Detect which cell encompasses the target text, then output its [X, Y] center coordinate. 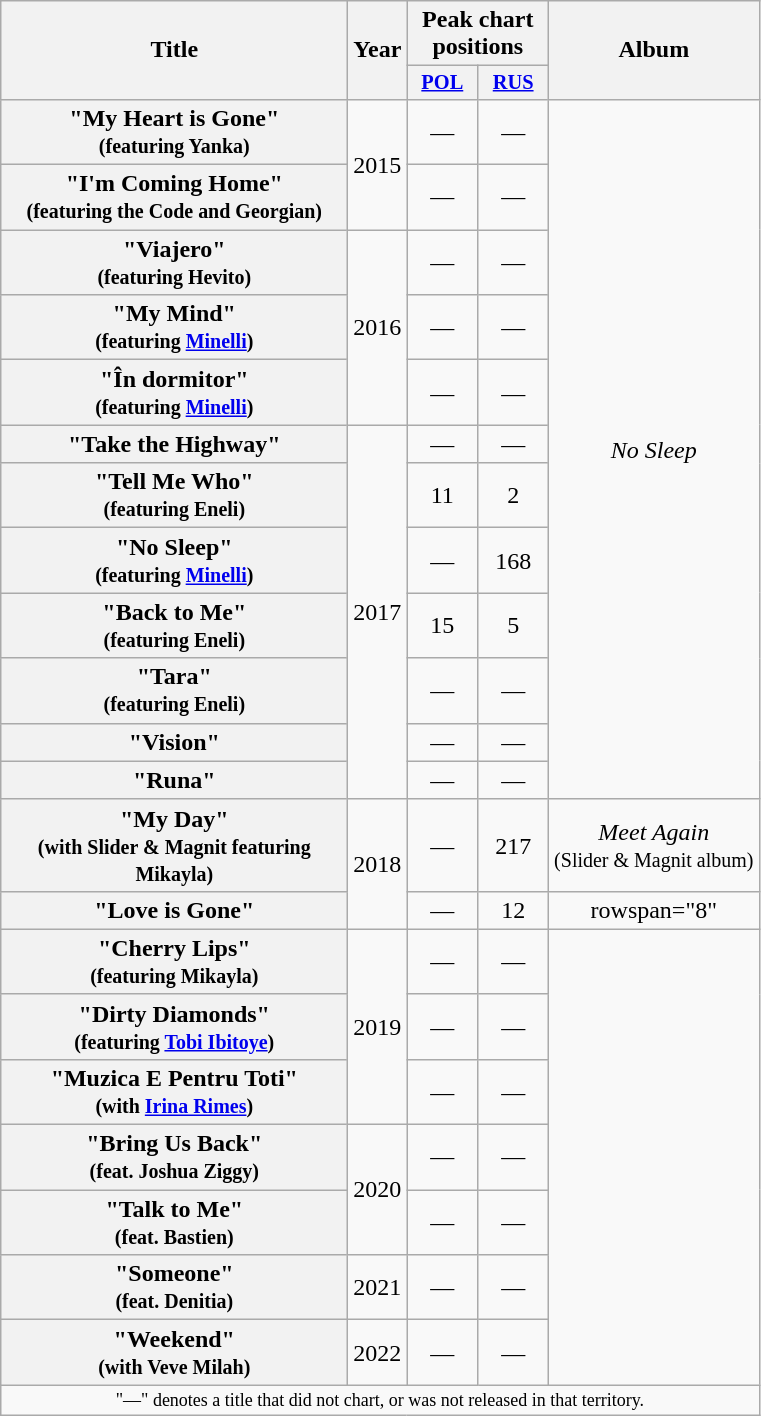
"No Sleep"(featuring Minelli) [174, 560]
"Take the Highway" [174, 444]
POL [442, 83]
RUS [514, 83]
"În dormitor"(featuring Minelli) [174, 392]
"Vision" [174, 742]
"Talk to Me"(feat. Bastien) [174, 1222]
Album [654, 50]
"Dirty Diamonds"(featuring Tobi Ibitoye) [174, 1026]
12 [514, 910]
5 [514, 626]
Title [174, 50]
2020 [378, 1190]
"Back to Me"(featuring Eneli) [174, 626]
"Cherry Lips"(featuring Mikayla) [174, 962]
2017 [378, 612]
"I'm Coming Home"(featuring the Code and Georgian) [174, 198]
2018 [378, 864]
"Tara"(featuring Eneli) [174, 690]
"Someone"(feat. Denitia) [174, 1288]
"My Heart is Gone"(featuring Yanka) [174, 132]
"Bring Us Back"(feat. Joshua Ziggy) [174, 1158]
"—" denotes a title that did not chart, or was not released in that territory. [380, 1400]
"My Day"(with Slider & Magnit featuring Mikayla) [174, 845]
"Weekend"(with Veve Milah) [174, 1352]
11 [442, 496]
2016 [378, 328]
2022 [378, 1352]
2015 [378, 164]
15 [442, 626]
rowspan="8" [654, 910]
"Viajero"(featuring Hevito) [174, 262]
"Muzica E Pentru Toti"(with Irina Rimes) [174, 1092]
168 [514, 560]
No Sleep [654, 449]
217 [514, 845]
2 [514, 496]
"Love is Gone" [174, 910]
2019 [378, 1026]
"Tell Me Who"(featuring Eneli) [174, 496]
Year [378, 50]
"Runa" [174, 780]
Meet Again(Slider & Magnit album) [654, 845]
2021 [378, 1288]
"My Mind"(featuring Minelli) [174, 328]
Peak chart positions [478, 34]
